Return the [X, Y] coordinate for the center point of the cell that contains the specified text.  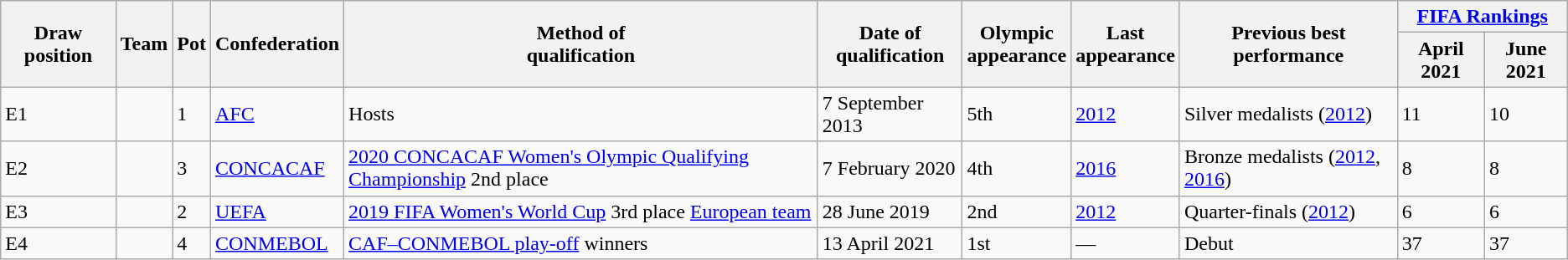
E3 [59, 212]
E2 [59, 169]
Method ofqualification [581, 43]
7 February 2020 [890, 169]
2020 CONCACAF Women's Olympic Qualifying Championship 2nd place [581, 169]
7 September 2013 [890, 114]
UEFA [276, 212]
E4 [59, 243]
CONCACAF [276, 169]
Quarter-finals (2012) [1288, 212]
Confederation [276, 43]
13 April 2021 [890, 243]
FIFA Rankings [1483, 17]
Previous bestperformance [1288, 43]
E1 [59, 114]
Hosts [581, 114]
Silver medalists (2012) [1288, 114]
— [1126, 243]
CAF–CONMEBOL play-off winners [581, 243]
April 2021 [1441, 60]
Lastappearance [1126, 43]
28 June 2019 [890, 212]
1 [192, 114]
2 [192, 212]
Date ofqualification [890, 43]
11 [1441, 114]
2nd [1017, 212]
Olympicappearance [1017, 43]
2019 FIFA Women's World Cup 3rd place European team [581, 212]
Bronze medalists (2012, 2016) [1288, 169]
AFC [276, 114]
2016 [1126, 169]
Debut [1288, 243]
5th [1017, 114]
Pot [192, 43]
Team [144, 43]
Draw position [59, 43]
4 [192, 243]
June 2021 [1526, 60]
4th [1017, 169]
CONMEBOL [276, 243]
1st [1017, 243]
10 [1526, 114]
3 [192, 169]
